Locate the cell with the specified text and output its (X, Y) center coordinate. 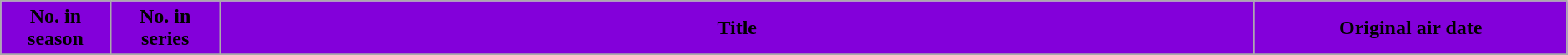
Original air date (1410, 28)
No. inseason (55, 28)
Title (737, 28)
No. inseries (165, 28)
